Find where the given text appears and provide that cell's center as [x, y] coordinate. 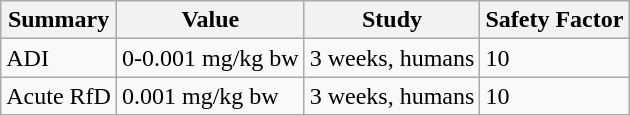
ADI [59, 58]
0-0.001 mg/kg bw [210, 58]
0.001 mg/kg bw [210, 96]
Acute RfD [59, 96]
Summary [59, 20]
Safety Factor [554, 20]
Value [210, 20]
Study [392, 20]
